Capture the cell that displays the provided text and extract its (x, y) central coordinate. 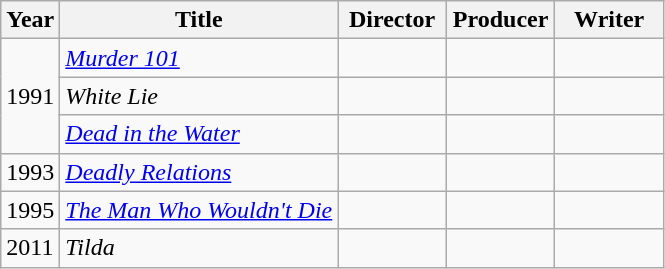
Title (199, 20)
Tilda (199, 248)
Dead in the Water (199, 134)
1995 (30, 210)
White Lie (199, 96)
2011 (30, 248)
1991 (30, 96)
Director (392, 20)
Producer (500, 20)
Deadly Relations (199, 172)
1993 (30, 172)
Year (30, 20)
Writer (610, 20)
Murder 101 (199, 58)
The Man Who Wouldn't Die (199, 210)
